Output the [X, Y] coordinate of the center of the cell containing the given text.  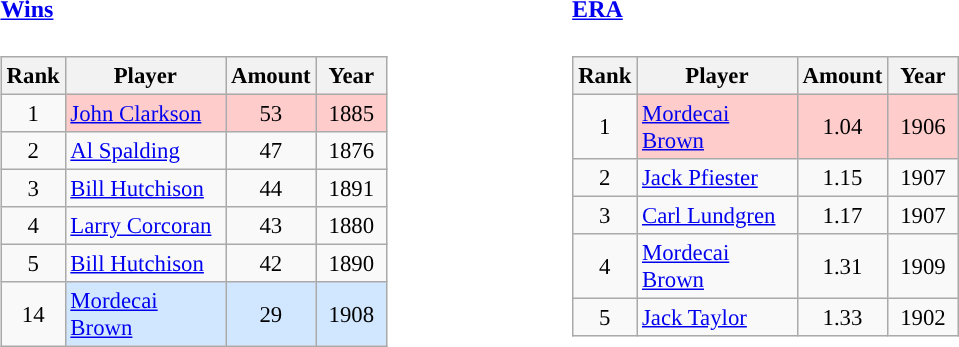
Jack Pfiester [718, 177]
42 [271, 263]
Larry Corcoran [146, 225]
29 [271, 314]
1906 [924, 126]
47 [271, 150]
1902 [924, 317]
1.17 [842, 215]
14 [33, 314]
1.04 [842, 126]
1909 [924, 266]
1885 [352, 113]
1.31 [842, 266]
John Clarkson [146, 113]
1880 [352, 225]
1908 [352, 314]
1.33 [842, 317]
Al Spalding [146, 150]
Carl Lundgren [718, 215]
Jack Taylor [718, 317]
1.15 [842, 177]
1891 [352, 188]
1890 [352, 263]
53 [271, 113]
1876 [352, 150]
44 [271, 188]
43 [271, 225]
